Capture the cell that displays the provided text and extract its [X, Y] central coordinate. 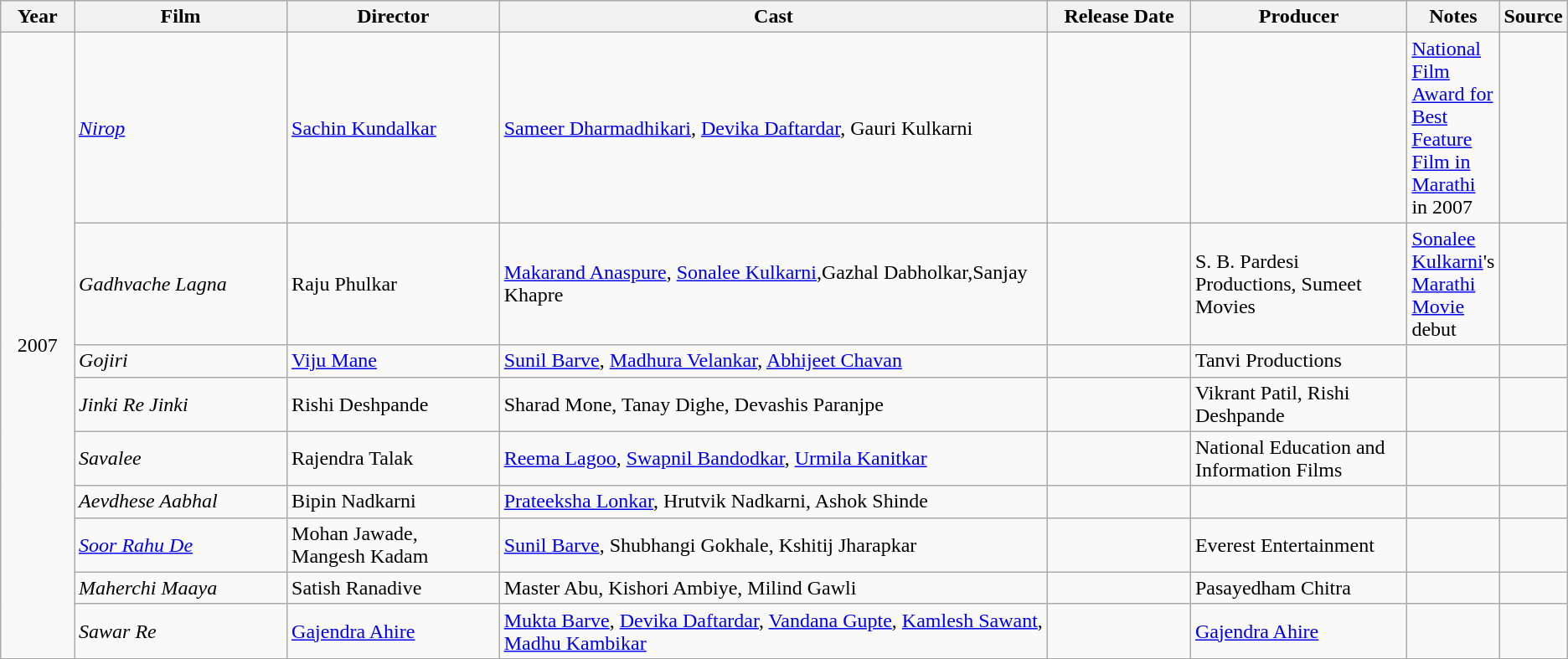
Gadhvache Lagna [181, 284]
Release Date [1119, 17]
S. B. Pardesi Productions, Sumeet Movies [1298, 284]
National Education and Information Films [1298, 459]
Sachin Kundalkar [394, 127]
Prateeksha Lonkar, Hrutvik Nadkarni, Ashok Shinde [774, 502]
Rajendra Talak [394, 459]
Sawar Re [181, 631]
National Film Award for Best Feature Film in Marathi in 2007 [1453, 127]
Savalee [181, 459]
Aevdhese Aabhal [181, 502]
Jinki Re Jinki [181, 404]
2007 [38, 346]
Raju Phulkar [394, 284]
Master Abu, Kishori Ambiye, Milind Gawli [774, 588]
Sharad Mone, Tanay Dighe, Devashis Paranjpe [774, 404]
Tanvi Productions [1298, 361]
Mukta Barve, Devika Daftardar, Vandana Gupte, Kamlesh Sawant, Madhu Kambikar [774, 631]
Vikrant Patil, Rishi Deshpande [1298, 404]
Source [1533, 17]
Notes [1453, 17]
Soor Rahu De [181, 544]
Makarand Anaspure, Sonalee Kulkarni,Gazhal Dabholkar,Sanjay Khapre [774, 284]
Reema Lagoo, Swapnil Bandodkar, Urmila Kanitkar [774, 459]
Sonalee Kulkarni's Marathi Movie debut [1453, 284]
Director [394, 17]
Film [181, 17]
Producer [1298, 17]
Rishi Deshpande [394, 404]
Sunil Barve, Madhura Velankar, Abhijeet Chavan [774, 361]
Pasayedham Chitra [1298, 588]
Gojiri [181, 361]
Viju Mane [394, 361]
Year [38, 17]
Satish Ranadive [394, 588]
Bipin Nadkarni [394, 502]
Cast [774, 17]
Maherchi Maaya [181, 588]
Sunil Barve, Shubhangi Gokhale, Kshitij Jharapkar [774, 544]
Sameer Dharmadhikari, Devika Daftardar, Gauri Kulkarni [774, 127]
Nirop [181, 127]
Mohan Jawade, Mangesh Kadam [394, 544]
Everest Entertainment [1298, 544]
